Search for the cell housing the specified text and yield its (X, Y) center coordinate. 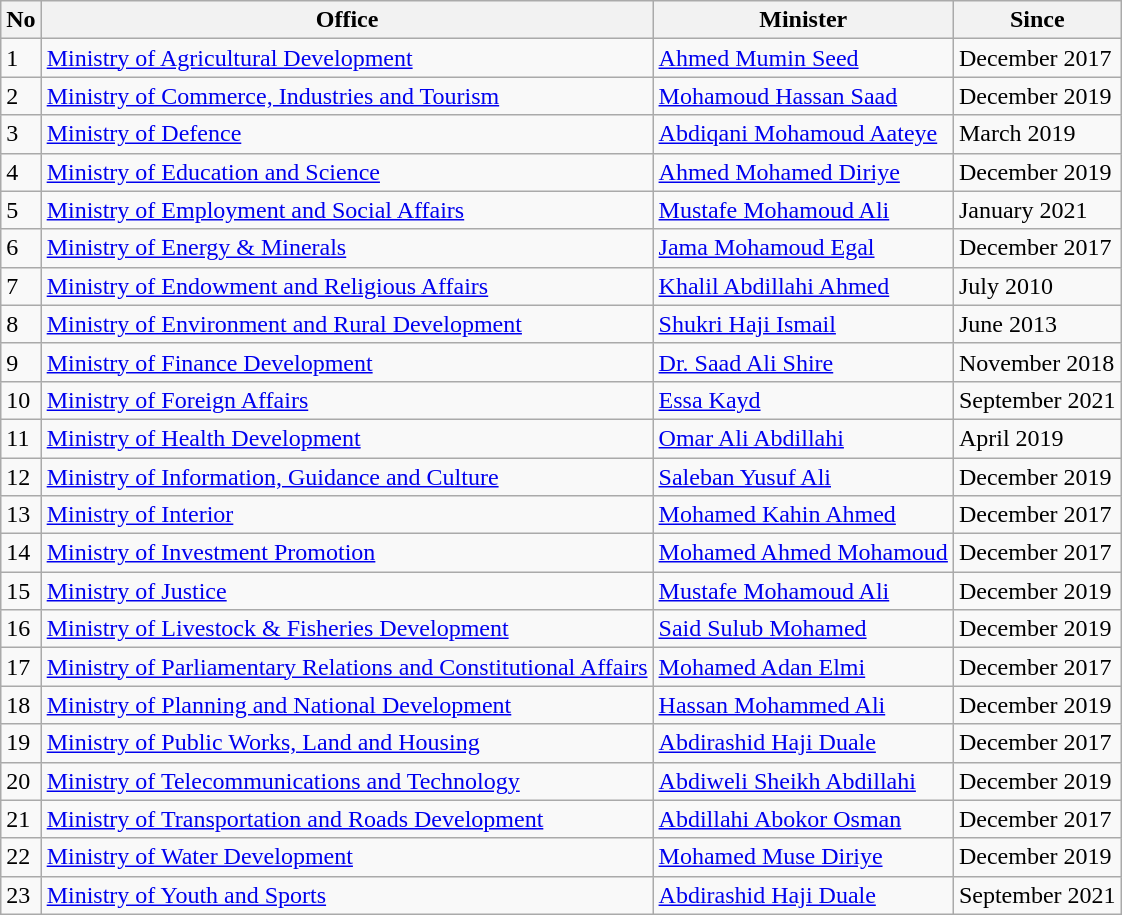
6 (21, 248)
Ministry of Finance Development (347, 362)
23 (21, 895)
Ministry of Endowment and Religious Affairs (347, 286)
21 (21, 819)
Mohamoud Hassan Saad (803, 96)
Khalil Abdillahi Ahmed (803, 286)
Ministry of Livestock & Fisheries Development (347, 629)
Ministry of Parliamentary Relations and Constitutional Affairs (347, 667)
Jama Mohamoud Egal (803, 248)
14 (21, 553)
Shukri Haji Ismail (803, 324)
Ahmed Mumin Seed (803, 58)
5 (21, 210)
July 2010 (1037, 286)
20 (21, 781)
Said Sulub Mohamed (803, 629)
Ministry of Commerce, Industries and Tourism (347, 96)
Ministry of Transportation and Roads Development (347, 819)
Abdillahi Abokor Osman (803, 819)
1 (21, 58)
Ahmed Mohamed Diriye (803, 172)
2 (21, 96)
April 2019 (1037, 438)
Ministry of Telecommunications and Technology (347, 781)
3 (21, 134)
June 2013 (1037, 324)
Hassan Mohammed Ali (803, 705)
Ministry of Water Development (347, 857)
Essa Kayd (803, 400)
19 (21, 743)
Mohamed Adan Elmi (803, 667)
11 (21, 438)
7 (21, 286)
10 (21, 400)
Saleban Yusuf Ali (803, 477)
Ministry of Environment and Rural Development (347, 324)
Ministry of Foreign Affairs (347, 400)
Ministry of Investment Promotion (347, 553)
Ministry of Information, Guidance and Culture (347, 477)
Ministry of Justice (347, 591)
Ministry of Interior (347, 515)
Mohamed Kahin Ahmed (803, 515)
Abdiqani Mohamoud Aateye (803, 134)
Mohamed Ahmed Mohamoud (803, 553)
Ministry of Health Development (347, 438)
22 (21, 857)
Mohamed Muse Diriye (803, 857)
13 (21, 515)
17 (21, 667)
Office (347, 20)
Minister (803, 20)
18 (21, 705)
November 2018 (1037, 362)
9 (21, 362)
January 2021 (1037, 210)
Ministry of Agricultural Development (347, 58)
Since (1037, 20)
8 (21, 324)
No (21, 20)
March 2019 (1037, 134)
Ministry of Education and Science (347, 172)
12 (21, 477)
15 (21, 591)
16 (21, 629)
Ministry of Defence (347, 134)
Dr. Saad Ali Shire (803, 362)
4 (21, 172)
Ministry of Energy & Minerals (347, 248)
Ministry of Planning and National Development (347, 705)
Ministry of Employment and Social Affairs (347, 210)
Omar Ali Abdillahi (803, 438)
Ministry of Public Works, Land and Housing (347, 743)
Abdiweli Sheikh Abdillahi (803, 781)
Ministry of Youth and Sports (347, 895)
